Detect which cell encompasses the target text, then output its [X, Y] center coordinate. 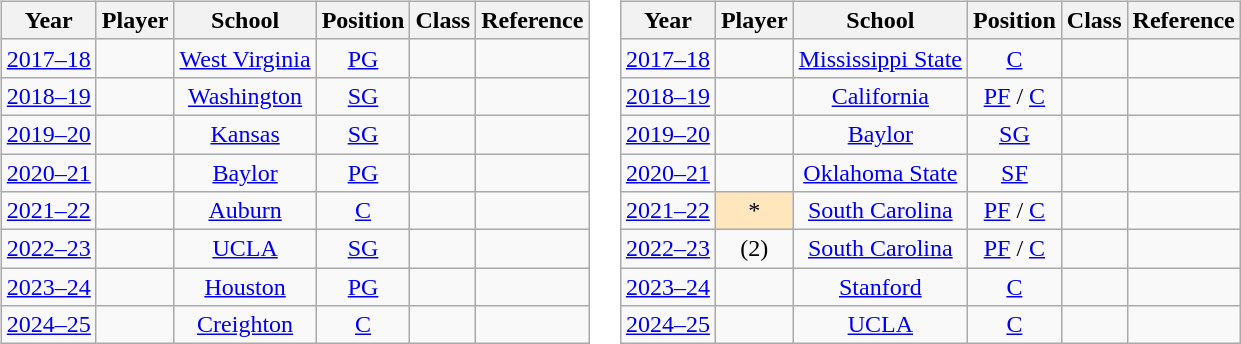
West Virginia [245, 58]
Creighton [245, 325]
Stanford [880, 287]
SF [1015, 173]
Mississippi State [880, 58]
Houston [245, 287]
California [880, 96]
Washington [245, 96]
Oklahoma State [880, 173]
(2) [754, 249]
Auburn [245, 211]
Kansas [245, 134]
* [754, 211]
